Capture the cell that displays the provided text and extract its (x, y) central coordinate. 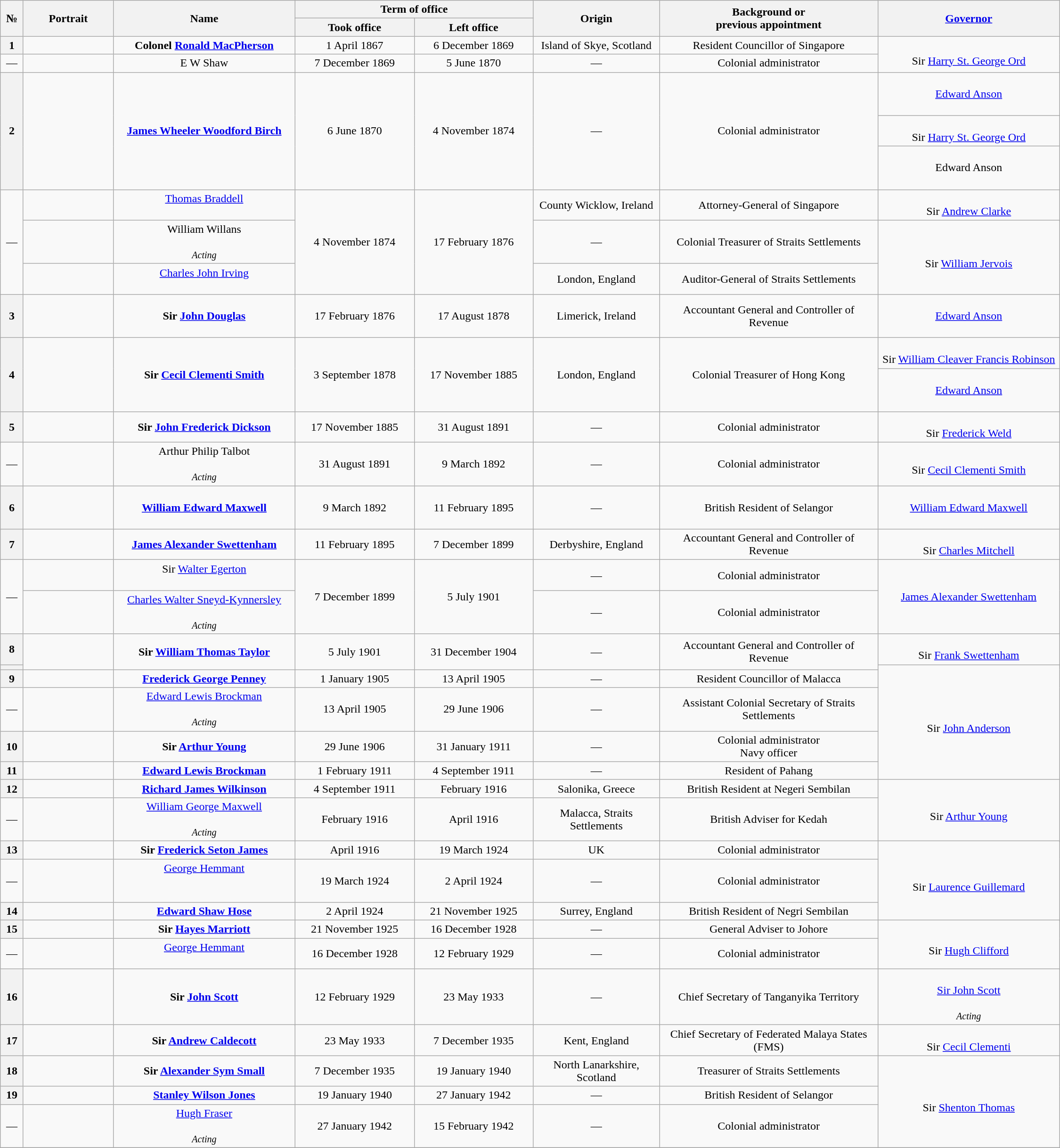
9 (12, 679)
British Resident of Negri Sembilan (769, 911)
Sir Charles Mitchell (969, 545)
Took office (354, 27)
Sir Walter Egerton (204, 575)
British Resident at Negeri Sembilan (769, 788)
Arthur Philip TalbotActing (204, 464)
Sir Laurence Guillemard (969, 880)
Resident Councillor of Malacca (769, 679)
British Adviser for Kedah (769, 819)
31 December 1904 (474, 652)
Colonial Treasurer of Straits Settlements (769, 242)
James Wheeler Woodford Birch (204, 131)
Attorney-General of Singapore (769, 205)
Sir John Douglas (204, 316)
Sir John Frederick Dickson (204, 427)
Edward Shaw Hose (204, 911)
3 (12, 316)
Sir John Anderson (969, 722)
Chief Secretary of Tanganyika Territory (769, 997)
5 (12, 427)
3 September 1878 (354, 374)
County Wicklow, Ireland (596, 205)
Governor (969, 18)
Sir Hayes Marriott (204, 929)
Sir Cecil Clementi (969, 1041)
12 (12, 788)
Assistant Colonial Secretary of Straits Settlements (769, 709)
Hugh FraserActing (204, 1126)
Frederick George Penney (204, 679)
1 April 1867 (354, 45)
Background orprevious appointment (769, 18)
Sir Andrew Clarke (969, 205)
18 (12, 1071)
UK (596, 850)
Sir Frederick Seton James (204, 850)
William George MaxwellActing (204, 819)
Auditor-General of Straits Settlements (769, 279)
E W Shaw (204, 63)
№ (12, 18)
Portrait (68, 18)
1 January 1905 (354, 679)
Kent, England (596, 1041)
Term of office (414, 9)
1 February 1911 (354, 771)
Malacca, Straits Settlements (596, 819)
Colonial administrator Navy officer (769, 746)
14 (12, 911)
6 December 1869 (474, 45)
Sir William Cleaver Francis Robinson (969, 353)
Colonel Ronald MacPherson (204, 45)
Salonika, Greece (596, 788)
Sir Frederick Weld (969, 427)
7 (12, 545)
15 (12, 929)
15 February 1942 (474, 1126)
Sir Frank Swettenham (969, 649)
Stanley Wilson Jones (204, 1095)
17 (12, 1041)
4 (12, 374)
Sir William Jervois (969, 257)
Thomas Braddell (204, 205)
10 (12, 746)
Charles John Irving (204, 279)
General Adviser to Johore (769, 929)
Surrey, England (596, 911)
Sir John ScottActing (969, 997)
6 (12, 508)
Left office (474, 27)
7 December 1869 (354, 63)
5 June 1870 (474, 63)
Edward Lewis Brockman (204, 771)
Treasurer of Straits Settlements (769, 1071)
Sir Andrew Caldecott (204, 1041)
8 (12, 649)
Sir Alexander Sym Small (204, 1071)
6 June 1870 (354, 131)
17 August 1878 (474, 316)
1 (12, 45)
Sir John Scott (204, 997)
2 (12, 131)
Derbyshire, England (596, 545)
Edward Lewis BrockmanActing (204, 709)
11 (12, 771)
16 (12, 997)
Name (204, 18)
Sir William Thomas Taylor (204, 652)
William WillansActing (204, 242)
Colonial Treasurer of Hong Kong (769, 374)
Island of Skye, Scotland (596, 45)
Richard James Wilkinson (204, 788)
Charles Walter Sneyd-KynnersleyActing (204, 612)
North Lanarkshire, Scotland (596, 1071)
Limerick, Ireland (596, 316)
13 (12, 850)
19 (12, 1095)
Origin (596, 18)
Chief Secretary of Federated Malaya States (FMS) (769, 1041)
31 January 1911 (474, 746)
Sir Shenton Thomas (969, 1102)
Sir Hugh Clifford (969, 944)
Resident Councillor of Singapore (769, 45)
Resident of Pahang (769, 771)
